Find where the given text appears and provide that cell's center as [x, y] coordinate. 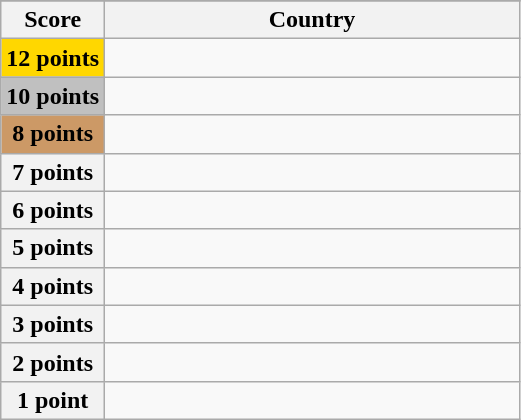
Score [53, 20]
Country [312, 20]
3 points [53, 324]
6 points [53, 210]
8 points [53, 134]
1 point [53, 400]
2 points [53, 362]
5 points [53, 248]
7 points [53, 172]
10 points [53, 96]
12 points [53, 58]
4 points [53, 286]
